Extract the (x, y) coordinate from the center of the cell holding the provided text.  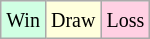
Loss (126, 20)
Win (24, 20)
Draw (72, 20)
